Extract the (x, y) coordinate from the center of the cell holding the provided text.  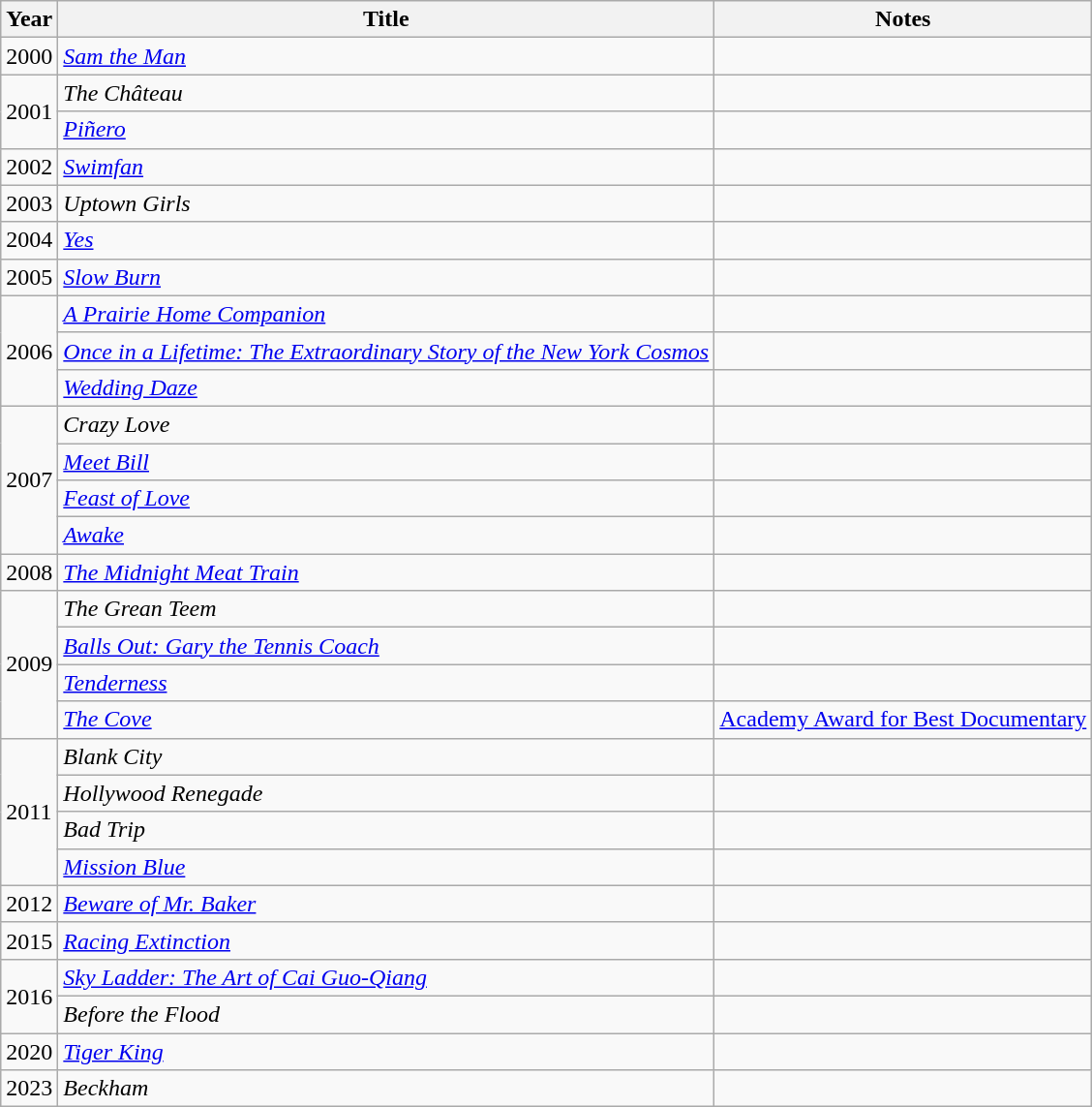
The Cove (386, 720)
Once in a Lifetime: The Extraordinary Story of the New York Cosmos (386, 351)
2003 (29, 203)
Before the Flood (386, 1014)
Title (386, 19)
Bad Trip (386, 830)
The Grean Teem (386, 609)
2007 (29, 479)
Beware of Mr. Baker (386, 904)
Feast of Love (386, 499)
2011 (29, 812)
2002 (29, 167)
Notes (903, 19)
Racing Extinction (386, 940)
Crazy Love (386, 424)
Awake (386, 536)
Tiger King (386, 1051)
2016 (29, 996)
2001 (29, 111)
Wedding Daze (386, 387)
Hollywood Renegade (386, 793)
Uptown Girls (386, 203)
2005 (29, 277)
Meet Bill (386, 462)
2008 (29, 572)
A Prairie Home Companion (386, 314)
Beckham (386, 1089)
2015 (29, 940)
Sam the Man (386, 56)
2009 (29, 664)
Sky Ladder: The Art of Cai Guo-Qiang (386, 977)
2004 (29, 240)
Mission Blue (386, 867)
Yes (386, 240)
2023 (29, 1089)
Swimfan (386, 167)
Year (29, 19)
2000 (29, 56)
The Château (386, 93)
2012 (29, 904)
Balls Out: Gary the Tennis Coach (386, 646)
The Midnight Meat Train (386, 572)
Tenderness (386, 683)
2020 (29, 1051)
Blank City (386, 756)
2006 (29, 351)
Slow Burn (386, 277)
Piñero (386, 130)
Academy Award for Best Documentary (903, 720)
